Capture the cell that displays the provided text and extract its (X, Y) central coordinate. 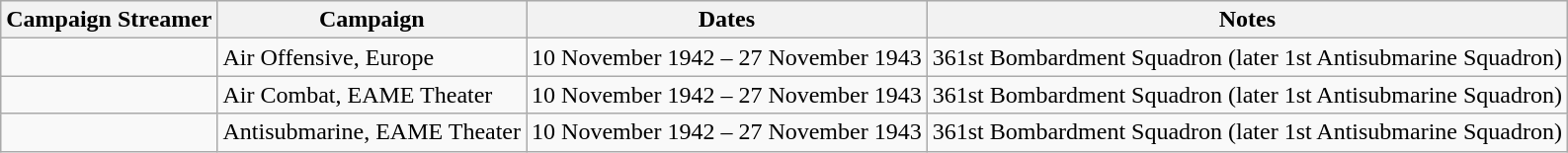
Air Offensive, Europe (371, 57)
Antisubmarine, EAME Theater (371, 132)
Campaign (371, 20)
Dates (727, 20)
Air Combat, EAME Theater (371, 95)
Campaign Streamer (109, 20)
Notes (1247, 20)
